Pinpoint the cell where the given text exists, returning its [x, y] midpoint coordinate. 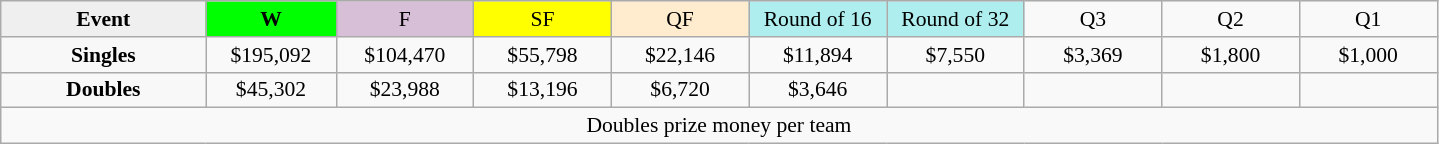
$7,550 [955, 55]
Q1 [1368, 19]
$13,196 [543, 90]
F [405, 19]
$1,000 [1368, 55]
QF [680, 19]
W [271, 19]
Event [104, 19]
Round of 32 [955, 19]
$55,798 [543, 55]
$104,470 [405, 55]
$11,894 [818, 55]
Doubles [104, 90]
SF [543, 19]
Round of 16 [818, 19]
$6,720 [680, 90]
$22,146 [680, 55]
$45,302 [271, 90]
$3,646 [818, 90]
Q2 [1231, 19]
$23,988 [405, 90]
Doubles prize money per team [719, 126]
$195,092 [271, 55]
$3,369 [1093, 55]
Q3 [1093, 19]
Singles [104, 55]
$1,800 [1231, 55]
